Pinpoint the cell where the given text exists, returning its (x, y) midpoint coordinate. 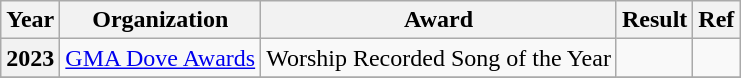
2023 (30, 58)
Year (30, 20)
Organization (160, 20)
Worship Recorded Song of the Year (439, 58)
Result (654, 20)
Ref (716, 20)
GMA Dove Awards (160, 58)
Award (439, 20)
